From the cell containing the given text, extract its center point as (X, Y) coordinate. 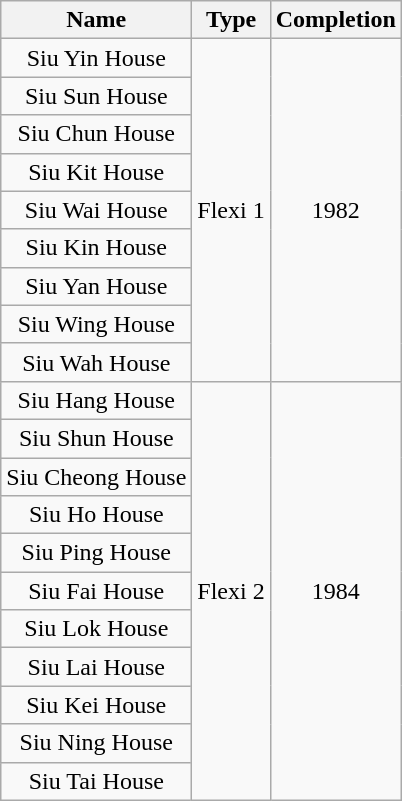
Siu Cheong House (96, 477)
Siu Sun House (96, 96)
Siu Yin House (96, 58)
Siu Tai House (96, 781)
Name (96, 20)
Siu Kit House (96, 172)
Siu Ning House (96, 743)
Siu Shun House (96, 438)
Siu Kin House (96, 248)
Flexi 2 (231, 590)
1984 (336, 590)
Type (231, 20)
Siu Fai House (96, 591)
1982 (336, 210)
Siu Wah House (96, 362)
Siu Chun House (96, 134)
Flexi 1 (231, 210)
Siu Yan House (96, 286)
Siu Kei House (96, 705)
Siu Lai House (96, 667)
Siu Ping House (96, 553)
Completion (336, 20)
Siu Wai House (96, 210)
Siu Wing House (96, 324)
Siu Lok House (96, 629)
Siu Hang House (96, 400)
Siu Ho House (96, 515)
